Determine the (X, Y) coordinate at the center of the cell enclosing the given text.  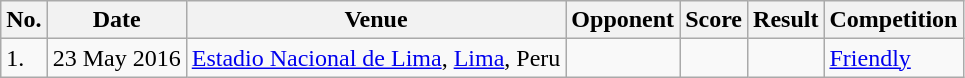
Date (116, 20)
23 May 2016 (116, 58)
No. (24, 20)
Venue (376, 20)
Competition (894, 20)
Estadio Nacional de Lima, Lima, Peru (376, 58)
1. (24, 58)
Score (714, 20)
Friendly (894, 58)
Result (786, 20)
Opponent (623, 20)
